Output the (x, y) coordinate of the center of the cell containing the given text.  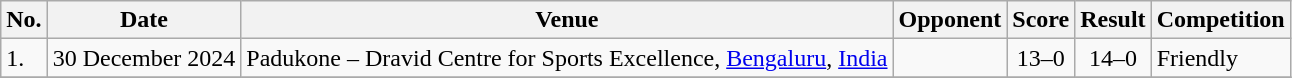
No. (24, 20)
14–0 (1113, 58)
Padukone – Dravid Centre for Sports Excellence, Bengaluru, India (567, 58)
Friendly (1220, 58)
Competition (1220, 20)
Result (1113, 20)
Opponent (950, 20)
13–0 (1041, 58)
Score (1041, 20)
Date (144, 20)
Venue (567, 20)
30 December 2024 (144, 58)
1. (24, 58)
